Identify which cell holds the provided text, then report its [X, Y] central coordinate. 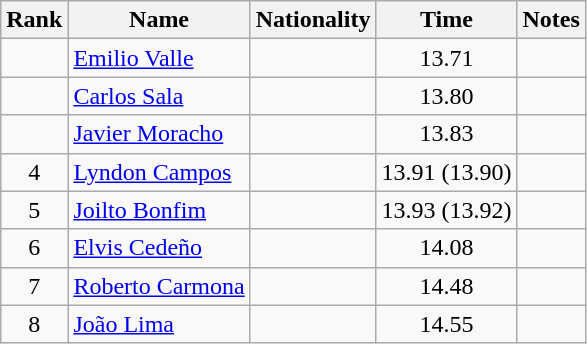
Notes [551, 20]
Roberto Carmona [159, 286]
Nationality [313, 20]
6 [34, 248]
13.80 [446, 96]
13.93 (13.92) [446, 210]
5 [34, 210]
Time [446, 20]
14.55 [446, 324]
Joilto Bonfim [159, 210]
Emilio Valle [159, 58]
Carlos Sala [159, 96]
Name [159, 20]
13.71 [446, 58]
13.91 (13.90) [446, 172]
Elvis Cedeño [159, 248]
14.08 [446, 248]
Rank [34, 20]
Javier Moracho [159, 134]
4 [34, 172]
7 [34, 286]
Lyndon Campos [159, 172]
14.48 [446, 286]
13.83 [446, 134]
8 [34, 324]
João Lima [159, 324]
